Detect which cell encompasses the target text, then output its (x, y) center coordinate. 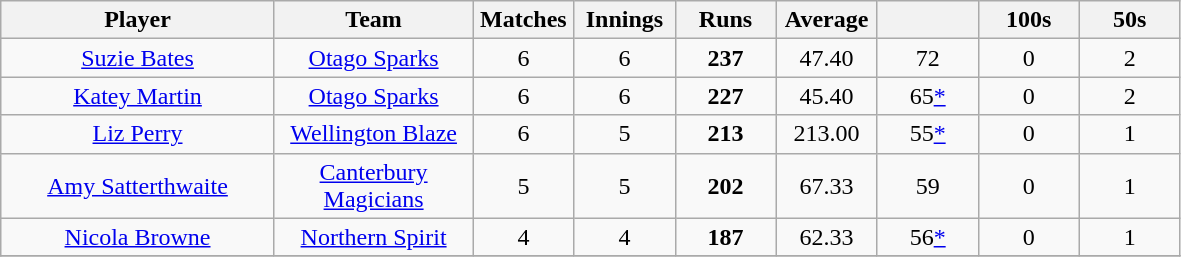
Amy Satterthwaite (138, 186)
Suzie Bates (138, 58)
67.33 (826, 186)
65* (928, 96)
Katey Martin (138, 96)
Innings (624, 20)
100s (1028, 20)
45.40 (826, 96)
Runs (726, 20)
50s (1130, 20)
72 (928, 58)
47.40 (826, 58)
55* (928, 134)
213.00 (826, 134)
59 (928, 186)
Nicola Browne (138, 237)
Canterbury Magicians (374, 186)
213 (726, 134)
Wellington Blaze (374, 134)
62.33 (826, 237)
187 (726, 237)
Liz Perry (138, 134)
Average (826, 20)
Player (138, 20)
Team (374, 20)
227 (726, 96)
202 (726, 186)
56* (928, 237)
Matches (524, 20)
237 (726, 58)
Northern Spirit (374, 237)
